For the text-containing cell, return its midpoint in (x, y) coordinate format. 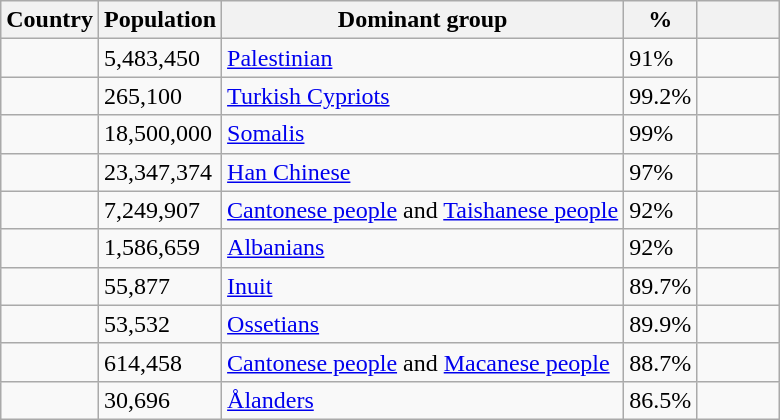
23,347,374 (160, 172)
30,696 (160, 400)
55,877 (160, 286)
Cantonese people and Taishanese people (423, 210)
5,483,450 (160, 58)
18,500,000 (160, 134)
Population (160, 20)
Ossetians (423, 324)
Albanians (423, 248)
99.2% (660, 96)
614,458 (160, 362)
53,532 (160, 324)
1,586,659 (160, 248)
Country (50, 20)
88.7% (660, 362)
99% (660, 134)
Inuit (423, 286)
89.9% (660, 324)
91% (660, 58)
7,249,907 (160, 210)
Palestinian (423, 58)
97% (660, 172)
86.5% (660, 400)
Somalis (423, 134)
Dominant group (423, 20)
Ålanders (423, 400)
Han Chinese (423, 172)
Cantonese people and Macanese people (423, 362)
Turkish Cypriots (423, 96)
% (660, 20)
265,100 (160, 96)
89.7% (660, 286)
